Search for the cell housing the specified text and yield its [X, Y] center coordinate. 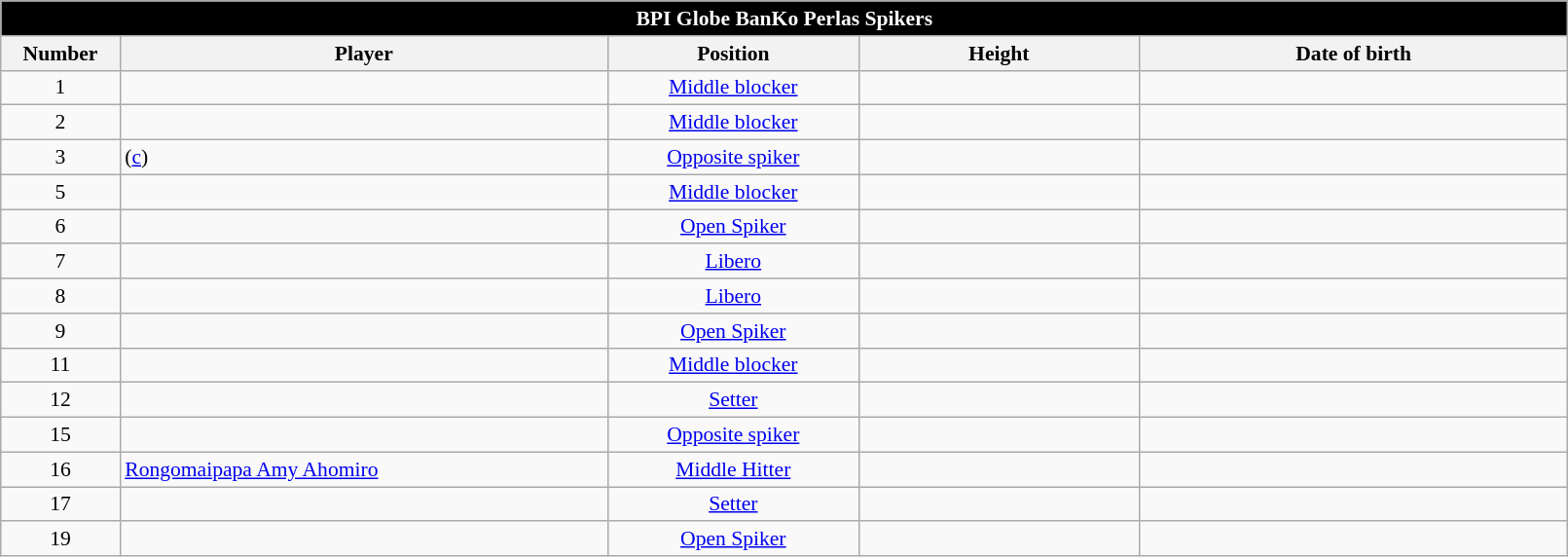
3 [60, 158]
BPI Globe BanKo Perlas Spikers [784, 19]
6 [60, 227]
Height [999, 54]
5 [60, 192]
Rongomaipapa Amy Ahomiro [364, 469]
(c) [364, 158]
Position [733, 54]
Player [364, 54]
7 [60, 262]
8 [60, 296]
Number [60, 54]
19 [60, 539]
1 [60, 88]
Middle Hitter [733, 469]
15 [60, 435]
9 [60, 331]
12 [60, 400]
Date of birth [1353, 54]
2 [60, 123]
11 [60, 365]
16 [60, 469]
17 [60, 504]
